Search for the cell housing the specified text and yield its [X, Y] center coordinate. 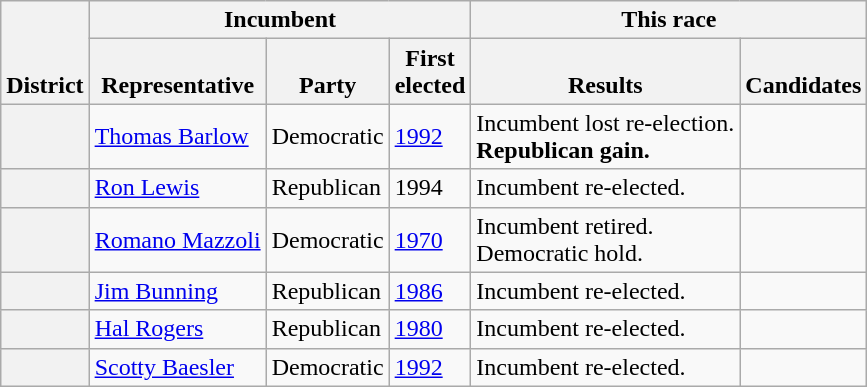
1980 [430, 329]
Scotty Baesler [178, 367]
1970 [430, 240]
Results [606, 72]
Jim Bunning [178, 291]
Ron Lewis [178, 188]
1994 [430, 188]
Candidates [804, 72]
Incumbent lost re-election.Republican gain. [606, 136]
Incumbent retired.Democratic hold. [606, 240]
Party [328, 72]
This race [669, 20]
District [45, 52]
Representative [178, 72]
Firstelected [430, 72]
1986 [430, 291]
Romano Mazzoli [178, 240]
Thomas Barlow [178, 136]
Hal Rogers [178, 329]
Incumbent [280, 20]
